From the cell containing the given text, extract its center point as [X, Y] coordinate. 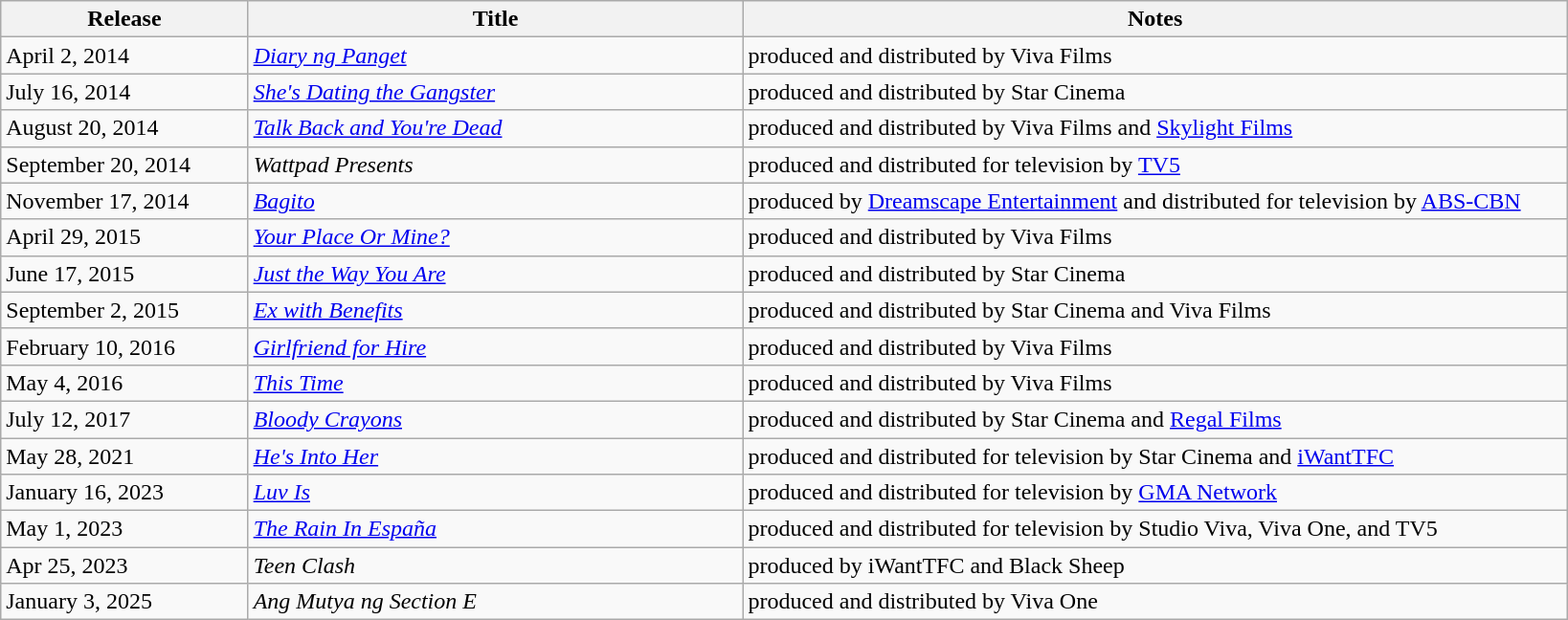
Wattpad Presents [496, 165]
April 29, 2015 [124, 237]
November 17, 2014 [124, 201]
January 3, 2025 [124, 602]
July 16, 2014 [124, 92]
produced and distributed by Star Cinema and Viva Films [1154, 310]
Teen Clash [496, 565]
Girlfriend for Hire [496, 346]
produced and distributed for television by GMA Network [1154, 493]
produced and distributed by Viva One [1154, 602]
August 20, 2014 [124, 128]
January 16, 2023 [124, 493]
Just the Way You Are [496, 274]
produced and distributed by Viva Films and Skylight Films [1154, 128]
Bloody Crayons [496, 419]
Bagito [496, 201]
produced and distributed by Star Cinema and Regal Films [1154, 419]
The Rain In España [496, 529]
July 12, 2017 [124, 419]
May 1, 2023 [124, 529]
Talk Back and You're Dead [496, 128]
April 2, 2014 [124, 55]
Luv Is [496, 493]
Ang Mutya ng Section E [496, 602]
Your Place Or Mine? [496, 237]
produced and distributed for television by TV5 [1154, 165]
Apr 25, 2023 [124, 565]
September 20, 2014 [124, 165]
produced and distributed for television by Studio Viva, Viva One, and TV5 [1154, 529]
Diary ng Panget [496, 55]
Ex with Benefits [496, 310]
produced by Dreamscape Entertainment and distributed for television by ABS-CBN [1154, 201]
June 17, 2015 [124, 274]
Release [124, 19]
September 2, 2015 [124, 310]
produced by iWantTFC and Black Sheep [1154, 565]
produced and distributed for television by Star Cinema and iWantTFC [1154, 456]
This Time [496, 383]
He's Into Her [496, 456]
Notes [1154, 19]
February 10, 2016 [124, 346]
May 28, 2021 [124, 456]
She's Dating the Gangster [496, 92]
Title [496, 19]
May 4, 2016 [124, 383]
